Find where the given text appears and provide that cell's center as (X, Y) coordinate. 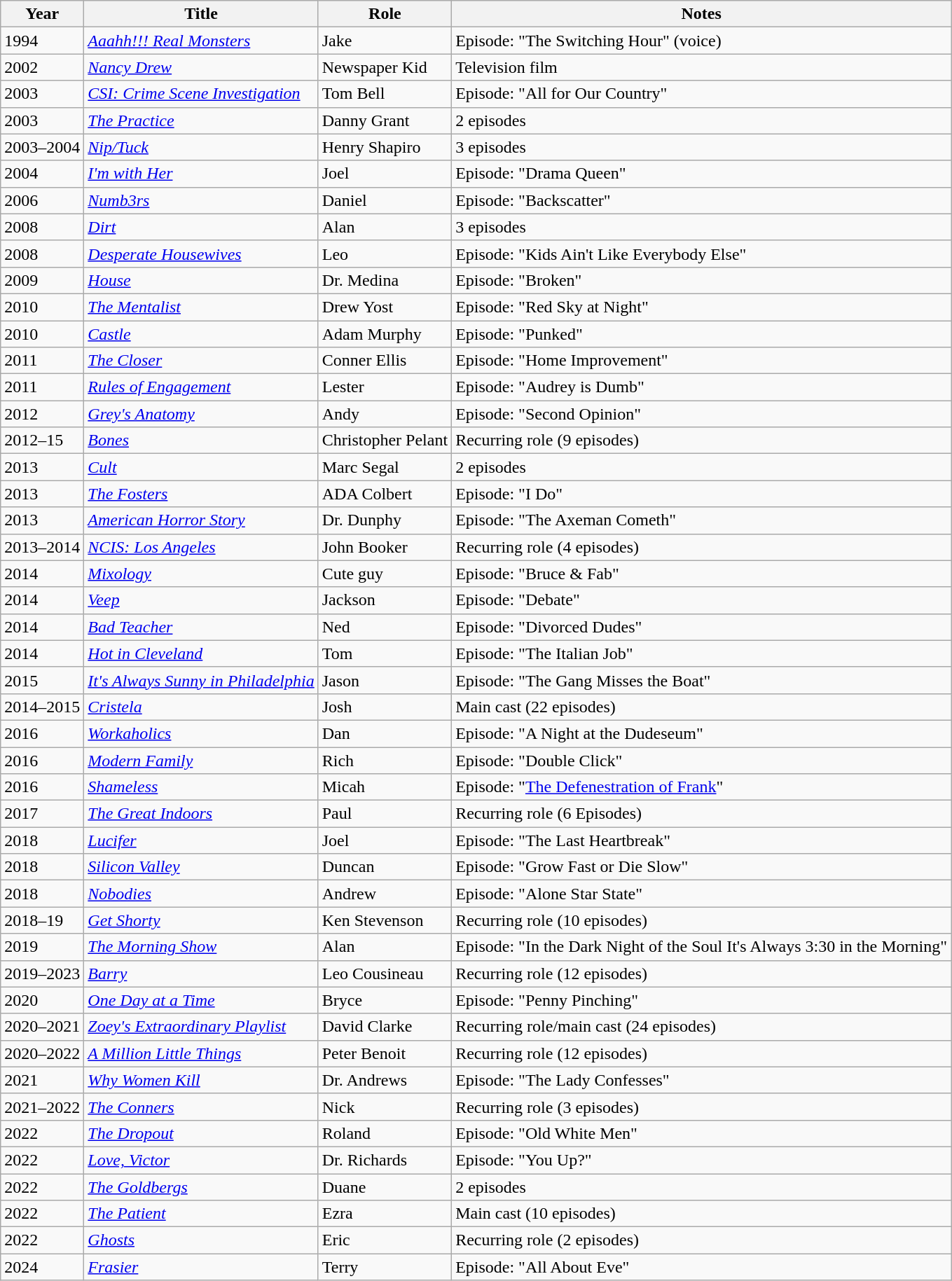
House (201, 280)
2020–2021 (42, 1027)
Cult (201, 467)
Frasier (201, 1267)
Episode: "Bruce & Fab" (702, 574)
Eric (385, 1240)
The Closer (201, 361)
Cute guy (385, 574)
Get Shorty (201, 920)
Year (42, 14)
Episode: "Punked" (702, 334)
Roland (385, 1133)
Bad Teacher (201, 627)
Jackson (385, 600)
Adam Murphy (385, 334)
Title (201, 14)
Bryce (385, 1000)
2021 (42, 1080)
The Great Indoors (201, 814)
Tom Bell (385, 94)
Numb3rs (201, 200)
Nip/Tuck (201, 147)
Modern Family (201, 760)
Main cast (10 episodes) (702, 1214)
Duane (385, 1187)
The Dropout (201, 1133)
Episode: "Old White Men" (702, 1133)
Duncan (385, 867)
Recurring role (4 episodes) (702, 547)
Cristela (201, 707)
Dr. Medina (385, 280)
Zoey's Extraordinary Playlist (201, 1027)
American Horror Story (201, 520)
2017 (42, 814)
David Clarke (385, 1027)
Ezra (385, 1214)
Episode: "The Lady Confesses" (702, 1080)
Mixology (201, 574)
John Booker (385, 547)
2014–2015 (42, 707)
2013–2014 (42, 547)
CSI: Crime Scene Investigation (201, 94)
Why Women Kill (201, 1080)
Episode: "Drama Queen" (702, 174)
Veep (201, 600)
Episode: "The Switching Hour" (voice) (702, 41)
Dan (385, 733)
Drew Yost (385, 307)
Episode: "I Do" (702, 494)
2024 (42, 1267)
1994 (42, 41)
Jason (385, 680)
Episode: "Backscatter" (702, 200)
Episode: "Alone Star State" (702, 894)
The Goldbergs (201, 1187)
Role (385, 14)
2012–15 (42, 441)
Andrew (385, 894)
2004 (42, 174)
Episode: "Second Opinion" (702, 414)
2002 (42, 67)
Episode: "The Italian Job" (702, 653)
Bones (201, 441)
Lucifer (201, 840)
The Conners (201, 1107)
I'm with Her (201, 174)
Recurring role (10 episodes) (702, 920)
Lester (385, 387)
Marc Segal (385, 467)
Workaholics (201, 733)
Episode: "Divorced Dudes" (702, 627)
Ned (385, 627)
Terry (385, 1267)
2021–2022 (42, 1107)
Episode: "Broken" (702, 280)
Episode: "Home Improvement" (702, 361)
Episode: "Penny Pinching" (702, 1000)
Main cast (22 episodes) (702, 707)
Aaahh!!! Real Monsters (201, 41)
2009 (42, 280)
Episode: "Kids Ain't Like Everybody Else" (702, 254)
Tom (385, 653)
ADA Colbert (385, 494)
Leo Cousineau (385, 974)
Shameless (201, 787)
Desperate Housewives (201, 254)
Rules of Engagement (201, 387)
Episode: "Red Sky at Night" (702, 307)
Episode: "All for Our Country" (702, 94)
Love, Victor (201, 1160)
Episode: "The Defenestration of Frank" (702, 787)
Hot in Cleveland (201, 653)
Episode: "The Last Heartbreak" (702, 840)
Daniel (385, 200)
2018–19 (42, 920)
The Patient (201, 1214)
2020–2022 (42, 1053)
Recurring role (6 Episodes) (702, 814)
2003–2004 (42, 147)
Episode: "Grow Fast or Die Slow" (702, 867)
Henry Shapiro (385, 147)
2006 (42, 200)
Leo (385, 254)
Episode: "Double Click" (702, 760)
Dr. Andrews (385, 1080)
2019 (42, 947)
Dirt (201, 227)
Episode: "All About Eve" (702, 1267)
Rich (385, 760)
Grey's Anatomy (201, 414)
Nobodies (201, 894)
Dr. Dunphy (385, 520)
It's Always Sunny in Philadelphia (201, 680)
Nick (385, 1107)
Episode: "The Gang Misses the Boat" (702, 680)
Episode: "A Night at the Dudeseum" (702, 733)
Notes (702, 14)
Silicon Valley (201, 867)
The Fosters (201, 494)
Christopher Pelant (385, 441)
Episode: "Debate" (702, 600)
Jake (385, 41)
Episode: "In the Dark Night of the Soul It's Always 3:30 in the Morning" (702, 947)
Conner Ellis (385, 361)
A Million Little Things (201, 1053)
NCIS: Los Angeles (201, 547)
The Morning Show (201, 947)
Ghosts (201, 1240)
Episode: "You Up?" (702, 1160)
The Practice (201, 120)
Recurring role/main cast (24 episodes) (702, 1027)
Micah (385, 787)
Ken Stevenson (385, 920)
Recurring role (3 episodes) (702, 1107)
Recurring role (9 episodes) (702, 441)
Peter Benoit (385, 1053)
Episode: "Audrey is Dumb" (702, 387)
Television film (702, 67)
Castle (201, 334)
The Mentalist (201, 307)
Nancy Drew (201, 67)
2019–2023 (42, 974)
Andy (385, 414)
Josh (385, 707)
Danny Grant (385, 120)
Recurring role (2 episodes) (702, 1240)
Episode: "The Axeman Cometh" (702, 520)
Newspaper Kid (385, 67)
2020 (42, 1000)
2015 (42, 680)
Dr. Richards (385, 1160)
One Day at a Time (201, 1000)
Barry (201, 974)
2012 (42, 414)
Paul (385, 814)
